Return the [x, y] coordinate for the center point of the cell that contains the specified text.  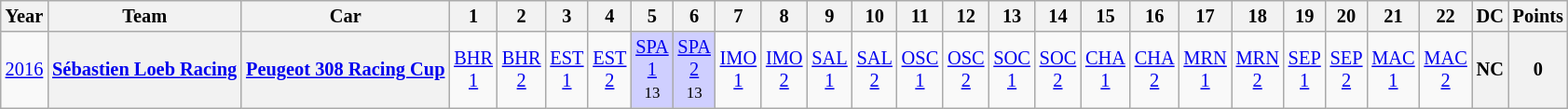
16 [1155, 16]
EST2 [609, 70]
20 [1347, 16]
7 [738, 16]
14 [1058, 16]
2 [522, 16]
Car [345, 16]
SAL2 [875, 70]
Year [24, 16]
SPA213 [695, 70]
SPA113 [652, 70]
8 [784, 16]
4 [609, 16]
18 [1258, 16]
2016 [24, 70]
0 [1538, 70]
10 [875, 16]
3 [566, 16]
Points [1538, 16]
BHR2 [522, 70]
MRN2 [1258, 70]
SEP2 [1347, 70]
6 [695, 16]
DC [1491, 16]
EST1 [566, 70]
15 [1105, 16]
MAC1 [1393, 70]
MRN1 [1206, 70]
IMO2 [784, 70]
SOC1 [1012, 70]
11 [920, 16]
17 [1206, 16]
19 [1304, 16]
MAC2 [1446, 70]
IMO1 [738, 70]
OSC2 [965, 70]
CHA2 [1155, 70]
22 [1446, 16]
1 [473, 16]
NC [1491, 70]
Team [144, 16]
13 [1012, 16]
OSC1 [920, 70]
21 [1393, 16]
CHA1 [1105, 70]
9 [829, 16]
SAL1 [829, 70]
SEP1 [1304, 70]
12 [965, 16]
5 [652, 16]
BHR1 [473, 70]
SOC2 [1058, 70]
Sébastien Loeb Racing [144, 70]
Peugeot 308 Racing Cup [345, 70]
